Return the [x, y] coordinate for the center point of the cell that contains the specified text.  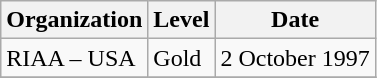
Organization [74, 20]
2 October 1997 [295, 58]
Level [182, 20]
RIAA – USA [74, 58]
Date [295, 20]
Gold [182, 58]
